Return (X, Y) of the center of cell containing provided text 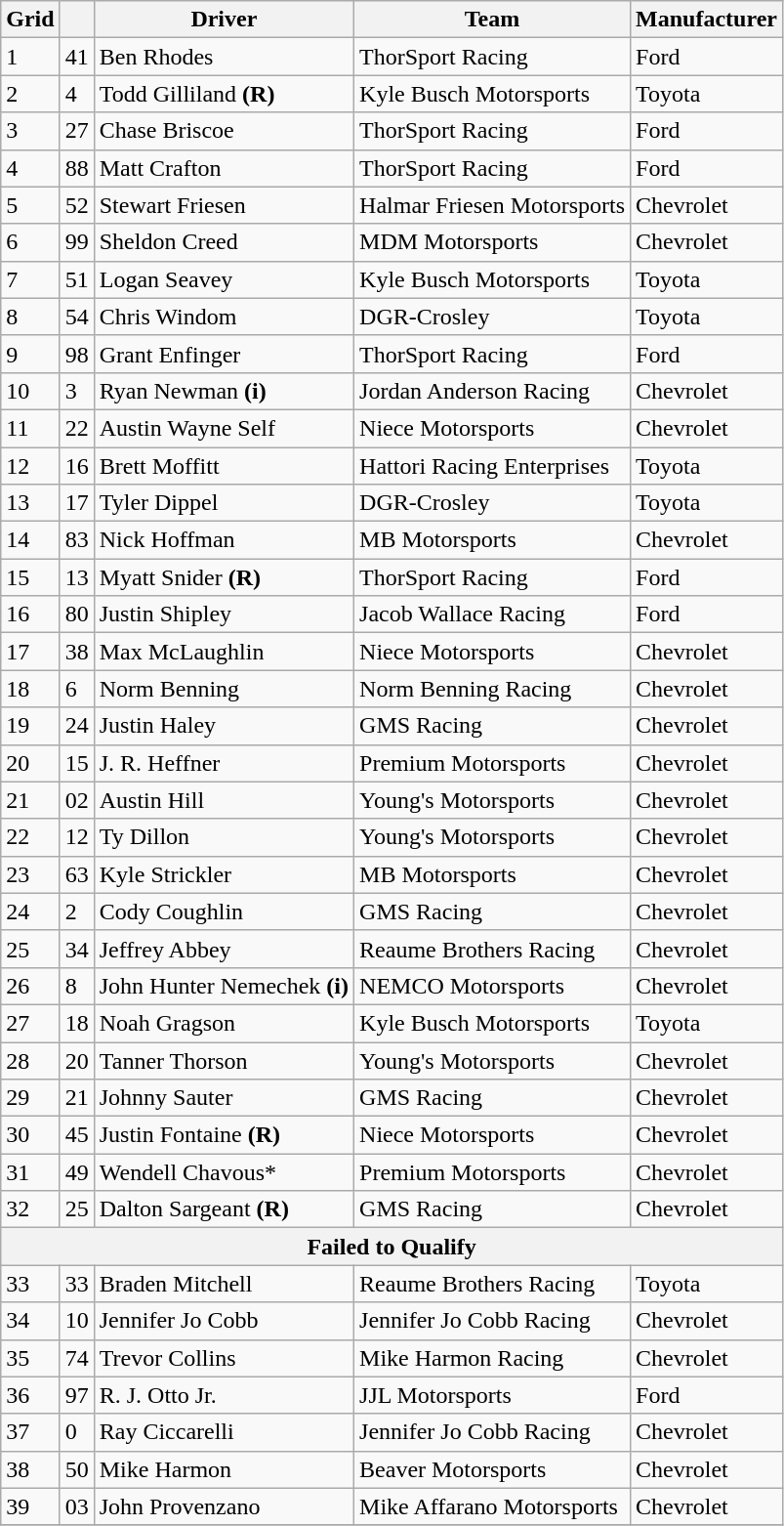
97 (76, 1395)
Manufacturer (707, 20)
Jordan Anderson Racing (492, 391)
Brett Moffitt (224, 466)
Braden Mitchell (224, 1284)
5 (30, 205)
Ty Dillon (224, 837)
0 (76, 1432)
Austin Wayne Self (224, 428)
36 (30, 1395)
John Hunter Nemechek (i) (224, 986)
Ben Rhodes (224, 57)
Cody Coughlin (224, 911)
Justin Fontaine (R) (224, 1135)
Jennifer Jo Cobb (224, 1321)
Failed to Qualify (392, 1247)
John Provenzano (224, 1506)
Tyler Dippel (224, 503)
Chris Windom (224, 317)
Tanner Thorson (224, 1060)
Driver (224, 20)
7 (30, 279)
49 (76, 1172)
NEMCO Motorsports (492, 986)
Ryan Newman (i) (224, 391)
J. R. Heffner (224, 763)
99 (76, 242)
28 (30, 1060)
41 (76, 57)
JJL Motorsports (492, 1395)
Sheldon Creed (224, 242)
02 (76, 800)
11 (30, 428)
37 (30, 1432)
39 (30, 1506)
Todd Gilliland (R) (224, 94)
63 (76, 874)
R. J. Otto Jr. (224, 1395)
Ray Ciccarelli (224, 1432)
Justin Haley (224, 726)
Team (492, 20)
Nick Hoffman (224, 540)
Dalton Sargeant (R) (224, 1209)
45 (76, 1135)
Mike Harmon Racing (492, 1358)
Jeffrey Abbey (224, 949)
Kyle Strickler (224, 874)
32 (30, 1209)
Austin Hill (224, 800)
Myatt Snider (R) (224, 577)
Norm Benning Racing (492, 689)
54 (76, 317)
31 (30, 1172)
Mike Affarano Motorsports (492, 1506)
Chase Briscoe (224, 131)
1 (30, 57)
Mike Harmon (224, 1469)
Halmar Friesen Motorsports (492, 205)
Max McLaughlin (224, 652)
52 (76, 205)
Grant Enfinger (224, 354)
50 (76, 1469)
88 (76, 168)
26 (30, 986)
29 (30, 1098)
03 (76, 1506)
Justin Shipley (224, 615)
Hattori Racing Enterprises (492, 466)
Noah Gragson (224, 1023)
Beaver Motorsports (492, 1469)
Trevor Collins (224, 1358)
Jacob Wallace Racing (492, 615)
Stewart Friesen (224, 205)
Matt Crafton (224, 168)
83 (76, 540)
98 (76, 354)
9 (30, 354)
80 (76, 615)
Norm Benning (224, 689)
14 (30, 540)
30 (30, 1135)
35 (30, 1358)
19 (30, 726)
Johnny Sauter (224, 1098)
23 (30, 874)
Wendell Chavous* (224, 1172)
74 (76, 1358)
Logan Seavey (224, 279)
MDM Motorsports (492, 242)
51 (76, 279)
Grid (30, 20)
